Pinpoint the cell where the given text exists, returning its [x, y] midpoint coordinate. 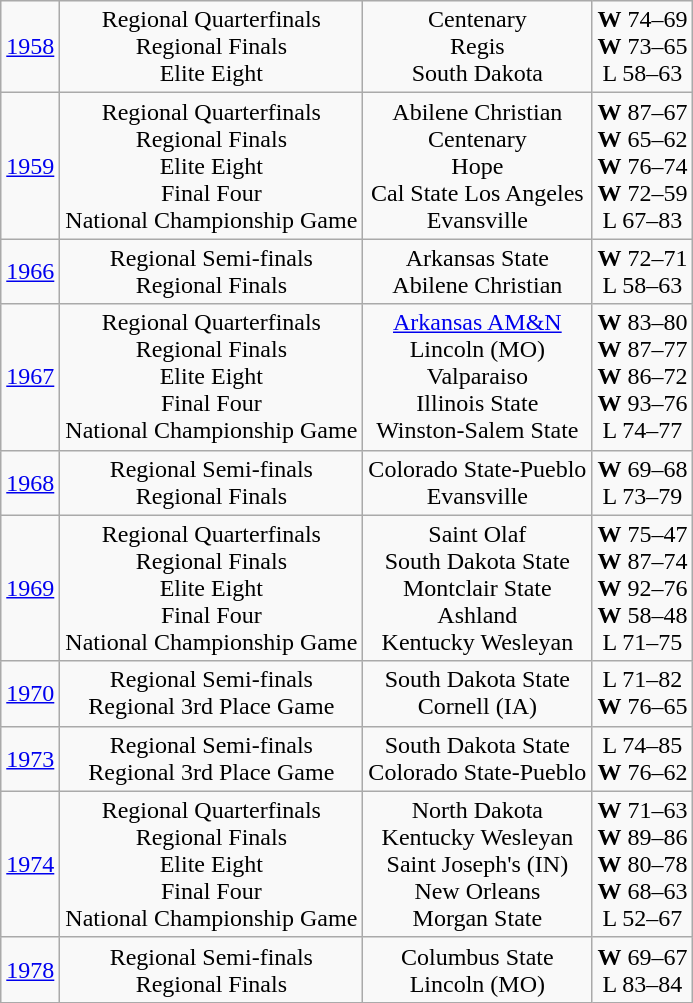
Arkansas StateAbilene Christian [478, 272]
South Dakota StateColorado State-Pueblo [478, 758]
W 74–69W 73–65L 58–63 [642, 47]
1970 [30, 694]
W 75–47W 87–74W 92–76W 58–48L 71–75 [642, 588]
1968 [30, 482]
South Dakota StateCornell (IA) [478, 694]
W 69–67L 83–84 [642, 970]
CentenaryRegisSouth Dakota [478, 47]
Colorado State-PuebloEvansville [478, 482]
W 72–71L 58–63 [642, 272]
1978 [30, 970]
Saint OlafSouth Dakota StateMontclair StateAshlandKentucky Wesleyan [478, 588]
1958 [30, 47]
1973 [30, 758]
W 87–67W 65–62W 76–74W 72–59L 67–83 [642, 166]
W 71–63W 89–86W 80–78W 68–63L 52–67 [642, 864]
Abilene ChristianCentenaryHopeCal State Los AngelesEvansville [478, 166]
1959 [30, 166]
W 69–68L 73–79 [642, 482]
L 71–82W 76–65 [642, 694]
1974 [30, 864]
Columbus StateLincoln (MO) [478, 970]
1967 [30, 377]
North DakotaKentucky WesleyanSaint Joseph's (IN)New OrleansMorgan State [478, 864]
1966 [30, 272]
L 74–85W 76–62 [642, 758]
W 83–80W 87–77W 86–72W 93–76L 74–77 [642, 377]
1969 [30, 588]
Arkansas AM&NLincoln (MO)ValparaisoIllinois StateWinston-Salem State [478, 377]
Regional QuarterfinalsRegional FinalsElite Eight [212, 47]
